Detect which cell encompasses the target text, then output its (X, Y) center coordinate. 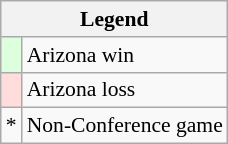
Legend (114, 19)
Non-Conference game (125, 126)
Arizona loss (125, 90)
Arizona win (125, 55)
* (12, 126)
